Output the (X, Y) coordinate of the center of the cell containing the given text.  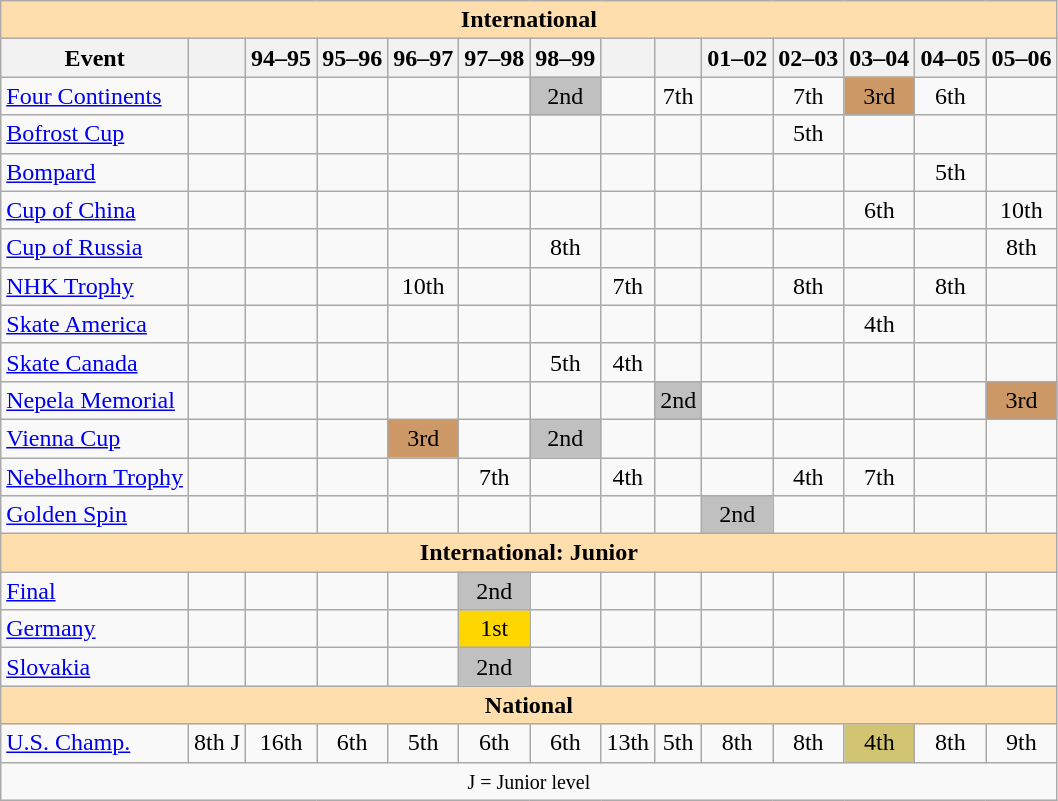
Nepela Memorial (95, 400)
International: Junior (529, 553)
Nebelhorn Trophy (95, 477)
Skate Canada (95, 362)
J = Junior level (529, 781)
Skate America (95, 324)
96–97 (424, 58)
95–96 (352, 58)
9th (1022, 743)
8th J (216, 743)
02–03 (808, 58)
94–95 (282, 58)
98–99 (566, 58)
International (529, 20)
Cup of China (95, 210)
97–98 (494, 58)
Golden Spin (95, 515)
Bofrost Cup (95, 134)
Slovakia (95, 667)
Germany (95, 629)
01–02 (738, 58)
1st (494, 629)
04–05 (950, 58)
Vienna Cup (95, 438)
05–06 (1022, 58)
16th (282, 743)
National (529, 705)
Event (95, 58)
Cup of Russia (95, 248)
NHK Trophy (95, 286)
Four Continents (95, 96)
13th (628, 743)
Bompard (95, 172)
U.S. Champ. (95, 743)
Final (95, 591)
03–04 (880, 58)
